Scan for the cell matching the given text and deliver its [x, y] coordinate at center. 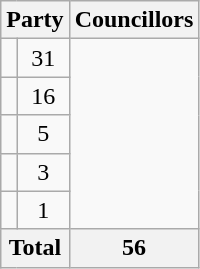
Councillors [134, 20]
16 [43, 96]
Total [35, 248]
5 [43, 134]
1 [43, 210]
56 [134, 248]
Party [35, 20]
31 [43, 58]
3 [43, 172]
